Provide the [x, y] coordinate of the cell's center where the given text is located.  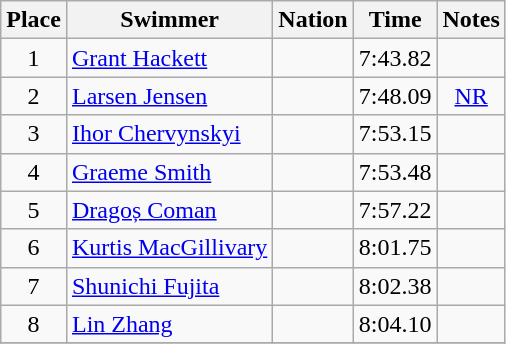
8 [34, 324]
Dragoș Coman [169, 210]
7:57.22 [395, 210]
1 [34, 58]
Graeme Smith [169, 172]
Lin Zhang [169, 324]
Ihor Chervynskyi [169, 134]
3 [34, 134]
Nation [313, 20]
7:53.15 [395, 134]
4 [34, 172]
Shunichi Fujita [169, 286]
2 [34, 96]
NR [471, 96]
7 [34, 286]
Grant Hackett [169, 58]
8:01.75 [395, 248]
7:48.09 [395, 96]
6 [34, 248]
Kurtis MacGillivary [169, 248]
7:53.48 [395, 172]
8:04.10 [395, 324]
8:02.38 [395, 286]
5 [34, 210]
Notes [471, 20]
Time [395, 20]
Place [34, 20]
Larsen Jensen [169, 96]
7:43.82 [395, 58]
Swimmer [169, 20]
